Output the (X, Y) coordinate of the center of the cell containing the given text.  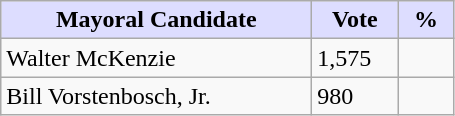
1,575 (355, 58)
Mayoral Candidate (156, 20)
Vote (355, 20)
980 (355, 96)
Walter McKenzie (156, 58)
% (426, 20)
Bill Vorstenbosch, Jr. (156, 96)
